Determine the [x, y] coordinate at the center of the cell enclosing the given text.  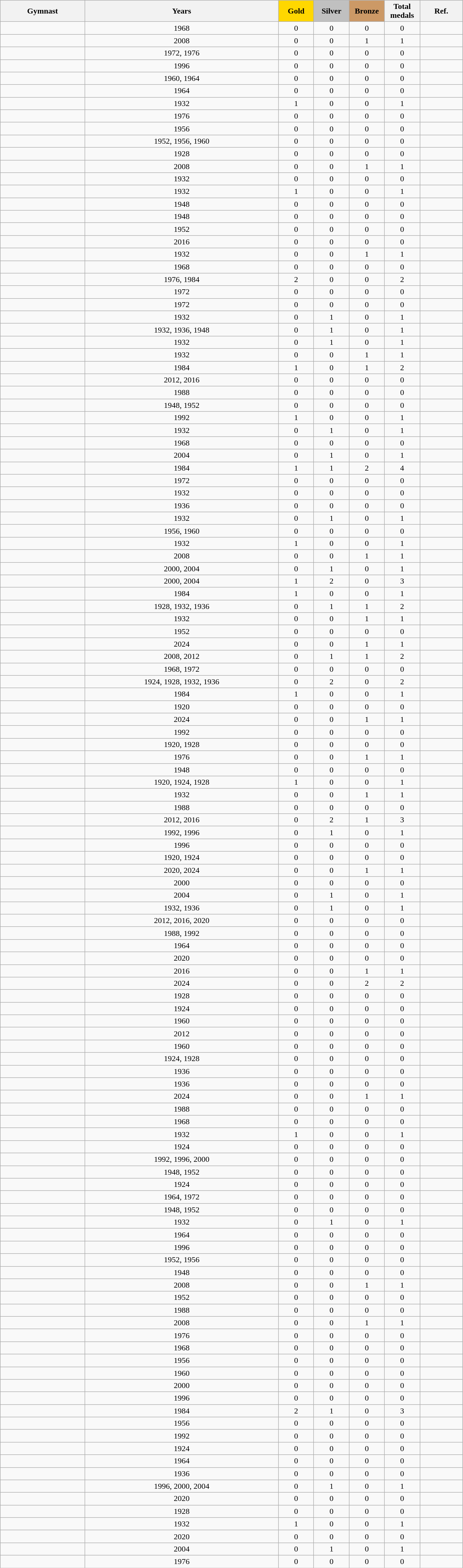
1996, 2000, 2004 [182, 1486]
4 [402, 468]
1932, 1936, 1948 [182, 330]
Silver [331, 11]
2008, 2012 [182, 657]
1968, 1972 [182, 669]
1992, 1996, 2000 [182, 1159]
1972, 1976 [182, 53]
1932, 1936 [182, 908]
2012, 2016, 2020 [182, 920]
1952, 1956 [182, 1260]
1920, 1924, 1928 [182, 782]
1988, 1992 [182, 933]
Years [182, 11]
Bronze [367, 11]
1920, 1924 [182, 858]
1976, 1984 [182, 279]
2012 [182, 1034]
Total medals [402, 11]
1920 [182, 707]
Gymnast [43, 11]
1920, 1928 [182, 744]
1960, 1964 [182, 78]
1928, 1932, 1936 [182, 606]
2020, 2024 [182, 870]
1952, 1956, 1960 [182, 141]
1964, 1972 [182, 1197]
1992, 1996 [182, 833]
Gold [296, 11]
1924, 1928 [182, 1059]
1956, 1960 [182, 531]
Ref. [441, 11]
1924, 1928, 1932, 1936 [182, 682]
